Search for the cell housing the specified text and yield its (x, y) center coordinate. 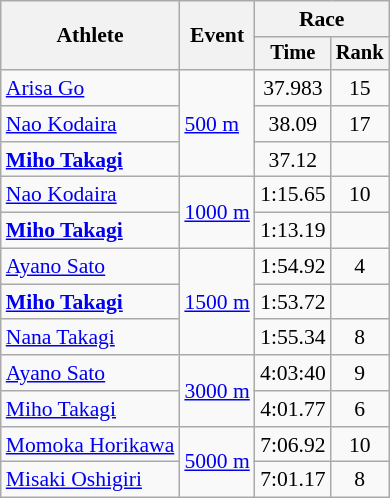
37.983 (293, 88)
Event (216, 36)
7:06.92 (293, 445)
Arisa Go (90, 88)
38.09 (293, 124)
Misaki Oshigiri (90, 480)
1:15.65 (293, 195)
1:53.72 (293, 302)
15 (360, 88)
3000 m (216, 390)
5000 m (216, 462)
37.12 (293, 160)
Momoka Horikawa (90, 445)
1:55.34 (293, 338)
4:03:40 (293, 373)
17 (360, 124)
Time (293, 54)
4 (360, 267)
4:01.77 (293, 409)
Race (322, 19)
1000 m (216, 212)
500 m (216, 124)
6 (360, 409)
Nana Takagi (90, 338)
7:01.17 (293, 480)
1:13.19 (293, 231)
1:54.92 (293, 267)
9 (360, 373)
1500 m (216, 302)
Rank (360, 54)
Athlete (90, 36)
